Detect which cell encompasses the target text, then output its (X, Y) center coordinate. 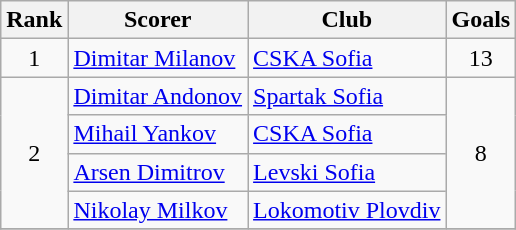
Mihail Yankov (158, 134)
Nikolay Milkov (158, 210)
Rank (34, 20)
2 (34, 153)
Levski Sofia (347, 172)
Scorer (158, 20)
Goals (481, 20)
Dimitar Andonov (158, 96)
8 (481, 153)
Spartak Sofia (347, 96)
Arsen Dimitrov (158, 172)
13 (481, 58)
Lokomotiv Plovdiv (347, 210)
Dimitar Milanov (158, 58)
1 (34, 58)
Club (347, 20)
